Search for the cell housing the specified text and yield its [x, y] center coordinate. 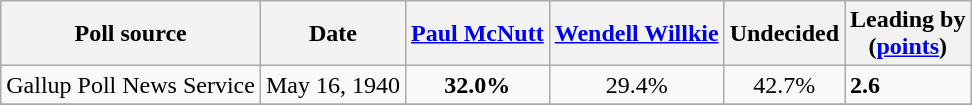
Wendell Willkie [636, 34]
Date [332, 34]
2.6 [908, 85]
May 16, 1940 [332, 85]
Poll source [131, 34]
42.7% [784, 85]
32.0% [477, 85]
29.4% [636, 85]
Gallup Poll News Service [131, 85]
Undecided [784, 34]
Leading by(points) [908, 34]
Paul McNutt [477, 34]
